Find where the given text appears and provide that cell's center as (x, y) coordinate. 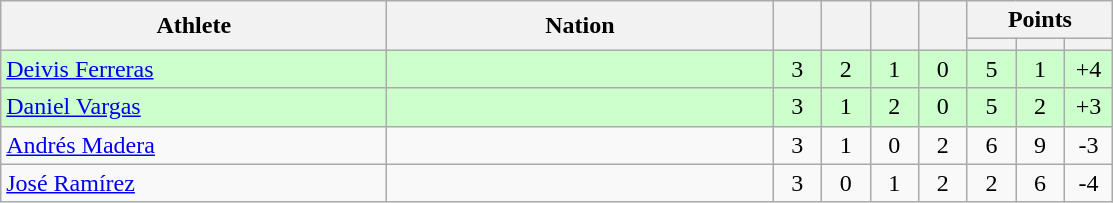
Daniel Vargas (194, 107)
Athlete (194, 26)
9 (1040, 145)
+3 (1088, 107)
Deivis Ferreras (194, 69)
-3 (1088, 145)
Nation (580, 26)
Points (1040, 20)
Andrés Madera (194, 145)
José Ramírez (194, 183)
-4 (1088, 183)
+4 (1088, 69)
